Identify which cell holds the provided text, then report its (X, Y) central coordinate. 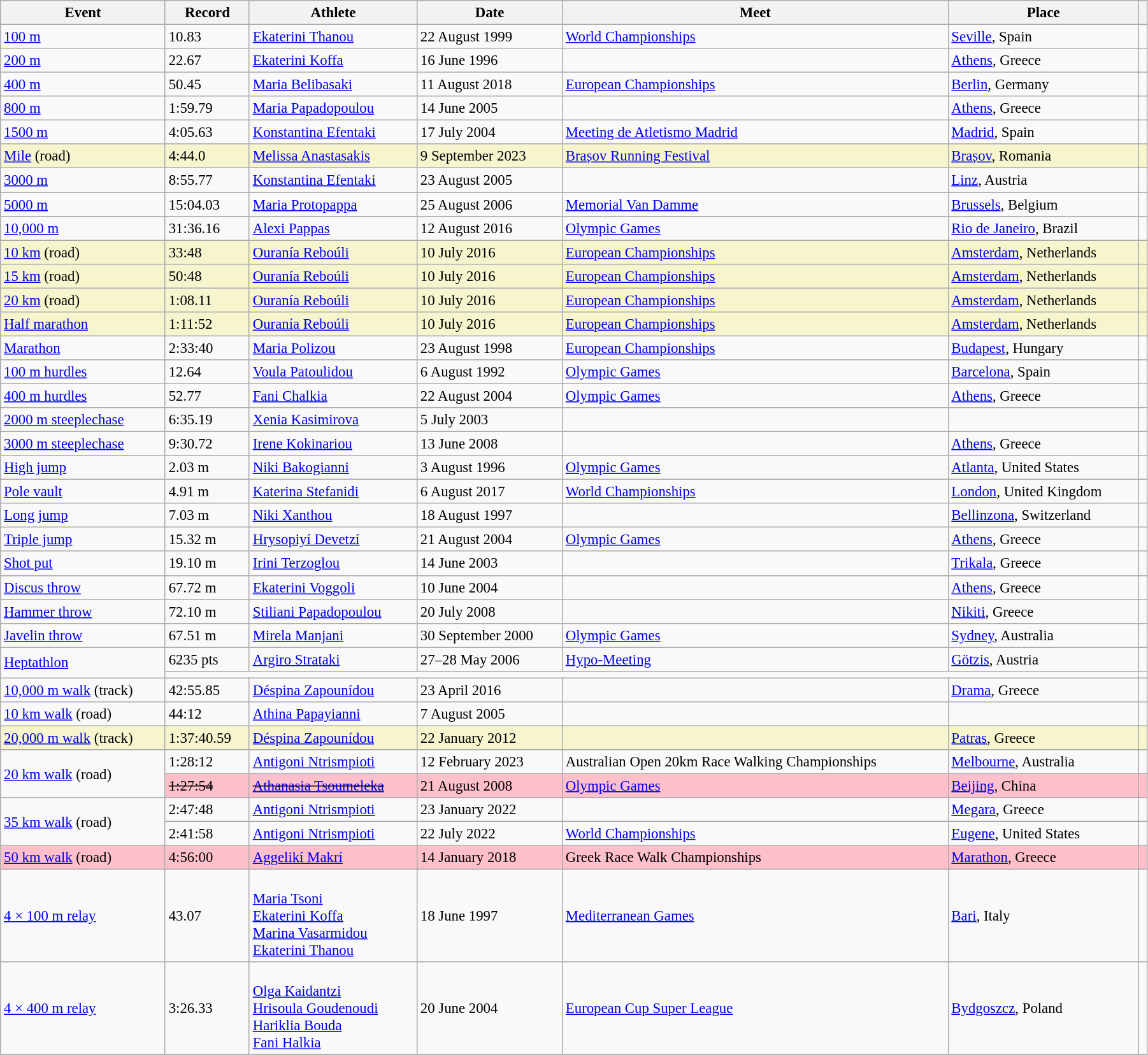
3:26.33 (207, 1008)
European Cup Super League (756, 1008)
Götzis, Austria (1044, 659)
6235 pts (207, 659)
43.07 (207, 916)
2.03 m (207, 468)
100 m hurdles (83, 372)
Maria Papadopoulou (333, 108)
1:37:40.59 (207, 738)
Place (1044, 13)
23 April 2016 (490, 690)
3000 m steeplechase (83, 444)
10,000 m walk (track) (83, 690)
3000 m (83, 180)
Barcelona, Spain (1044, 372)
Brașov Running Festival (756, 156)
30 September 2000 (490, 635)
52.77 (207, 396)
Aggelikí Makrí (333, 858)
Record (207, 13)
Mirela Manjani (333, 635)
400 m hurdles (83, 396)
20,000 m walk (track) (83, 738)
Eugene, United States (1044, 834)
Katerina Stefanidi (333, 492)
Athlete (333, 13)
Drama, Greece (1044, 690)
Athina Papayianni (333, 714)
14 June 2003 (490, 564)
Australian Open 20km Race Walking Championships (756, 762)
Irene Kokinariou (333, 444)
21 August 2008 (490, 786)
42:55.85 (207, 690)
20 km (road) (83, 300)
22.67 (207, 61)
Javelin throw (83, 635)
4 × 100 m relay (83, 916)
20 June 2004 (490, 1008)
17 July 2004 (490, 133)
Nikiti, Greece (1044, 612)
Maria Belibasaki (333, 85)
4:05.63 (207, 133)
Hammer throw (83, 612)
25 August 2006 (490, 205)
23 August 1998 (490, 348)
Mediterranean Games (756, 916)
Half marathon (83, 324)
Hypo-Meeting (756, 659)
6 August 2017 (490, 492)
Ekaterini Voggoli (333, 587)
Niki Bakogianni (333, 468)
Discus throw (83, 587)
Melbourne, Australia (1044, 762)
100 m (83, 37)
Xenia Kasimirova (333, 420)
12 August 2016 (490, 228)
3 August 1996 (490, 468)
2:41:58 (207, 834)
Hrysopiyí Devetzí (333, 540)
Greek Race Walk Championships (756, 858)
1:28:12 (207, 762)
Irini Terzoglou (333, 564)
200 m (83, 61)
10,000 m (83, 228)
Meet (756, 13)
11 August 2018 (490, 85)
9 September 2023 (490, 156)
33:48 (207, 252)
7.03 m (207, 515)
44:12 (207, 714)
21 August 2004 (490, 540)
22 January 2012 (490, 738)
Seville, Spain (1044, 37)
27–28 May 2006 (490, 659)
Date (490, 13)
18 June 1997 (490, 916)
5 July 2003 (490, 420)
Long jump (83, 515)
50 km walk (road) (83, 858)
19.10 m (207, 564)
Berlin, Germany (1044, 85)
Maria TsoniEkaterini KoffaMarina VasarmidouEkaterini Thanou (333, 916)
Mile (road) (83, 156)
67.51 m (207, 635)
800 m (83, 108)
Shot put (83, 564)
10.83 (207, 37)
22 August 2004 (490, 396)
1:27:54 (207, 786)
Fani Chalkia (333, 396)
10 km walk (road) (83, 714)
6 August 1992 (490, 372)
72.10 m (207, 612)
Memorial Van Damme (756, 205)
Sydney, Australia (1044, 635)
Ekaterini Thanou (333, 37)
5000 m (83, 205)
15:04.03 (207, 205)
15 km (road) (83, 276)
22 July 2022 (490, 834)
Niki Xanthou (333, 515)
Trikala, Greece (1044, 564)
1:59.79 (207, 108)
Patras, Greece (1044, 738)
14 June 2005 (490, 108)
12.64 (207, 372)
20 July 2008 (490, 612)
4 × 400 m relay (83, 1008)
6:35.19 (207, 420)
Brussels, Belgium (1044, 205)
Pole vault (83, 492)
31:36.16 (207, 228)
Stiliani Papadopoulou (333, 612)
Bari, Italy (1044, 916)
Rio de Janeiro, Brazil (1044, 228)
Olga KaidantziHrisoula GoudenoudiHariklia BoudaFani Halkia (333, 1008)
4:56:00 (207, 858)
1:08.11 (207, 300)
Meeting de Atletismo Madrid (756, 133)
10 km (road) (83, 252)
High jump (83, 468)
Linz, Austria (1044, 180)
50.45 (207, 85)
Megara, Greece (1044, 810)
Budapest, Hungary (1044, 348)
35 km walk (road) (83, 822)
16 June 1996 (490, 61)
Heptathlon (83, 663)
4:44.0 (207, 156)
Marathon (83, 348)
Bydgoszcz, Poland (1044, 1008)
Bellinzona, Switzerland (1044, 515)
Alexi Pappas (333, 228)
2:47:48 (207, 810)
Madrid, Spain (1044, 133)
9:30.72 (207, 444)
1:11:52 (207, 324)
Triple jump (83, 540)
14 January 2018 (490, 858)
Ekaterini Koffa (333, 61)
8:55.77 (207, 180)
10 June 2004 (490, 587)
Beijing, China (1044, 786)
Marathon, Greece (1044, 858)
1500 m (83, 133)
22 August 1999 (490, 37)
Maria Polizou (333, 348)
Argiro Strataki (333, 659)
50:48 (207, 276)
4.91 m (207, 492)
2000 m steeplechase (83, 420)
London, United Kingdom (1044, 492)
23 August 2005 (490, 180)
23 January 2022 (490, 810)
13 June 2008 (490, 444)
Voula Patoulidou (333, 372)
15.32 m (207, 540)
67.72 m (207, 587)
Maria Protopappa (333, 205)
20 km walk (road) (83, 773)
12 February 2023 (490, 762)
Atlanta, United States (1044, 468)
18 August 1997 (490, 515)
Brașov, Romania (1044, 156)
7 August 2005 (490, 714)
Athanasia Tsoumeleka (333, 786)
Event (83, 13)
400 m (83, 85)
2:33:40 (207, 348)
Melissa Anastasakis (333, 156)
